Detect which cell encompasses the target text, then output its [X, Y] center coordinate. 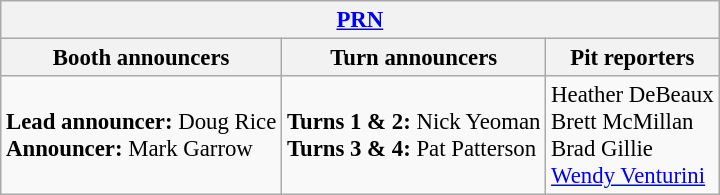
Lead announcer: Doug RiceAnnouncer: Mark Garrow [142, 136]
Heather DeBeauxBrett McMillanBrad GillieWendy Venturini [632, 136]
Turn announcers [414, 58]
Turns 1 & 2: Nick YeomanTurns 3 & 4: Pat Patterson [414, 136]
Pit reporters [632, 58]
PRN [360, 20]
Booth announcers [142, 58]
